For the text-containing cell, return its midpoint in [x, y] coordinate format. 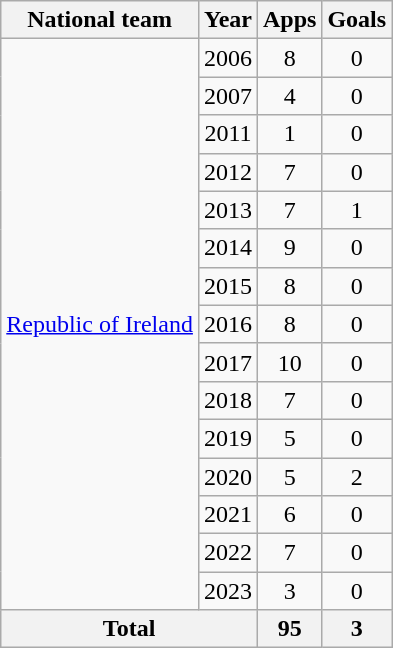
2 [357, 477]
2011 [228, 134]
95 [289, 629]
Apps [289, 20]
2007 [228, 96]
2013 [228, 210]
2016 [228, 324]
9 [289, 248]
6 [289, 515]
2019 [228, 438]
National team [100, 20]
10 [289, 362]
Total [130, 629]
2017 [228, 362]
4 [289, 96]
2018 [228, 400]
Goals [357, 20]
2012 [228, 172]
Republic of Ireland [100, 324]
2014 [228, 248]
2022 [228, 553]
2021 [228, 515]
2006 [228, 58]
2023 [228, 591]
Year [228, 20]
2020 [228, 477]
2015 [228, 286]
